Pinpoint the cell where the given text exists, returning its [x, y] midpoint coordinate. 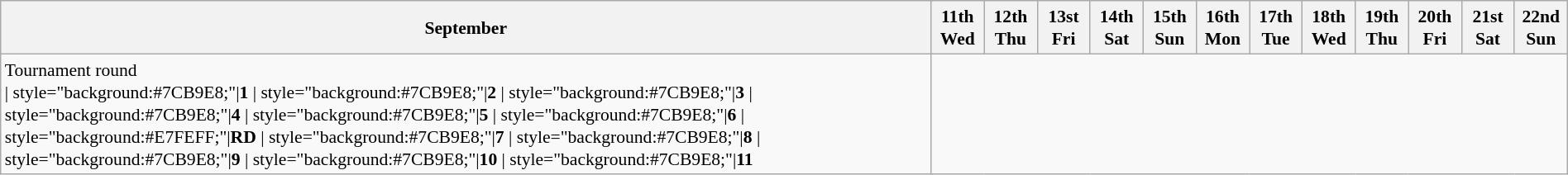
12thThu [1011, 27]
19thThu [1382, 27]
21stSat [1488, 27]
September [466, 27]
14thSat [1116, 27]
11thWed [958, 27]
20thFri [1435, 27]
17thTue [1275, 27]
13stFri [1064, 27]
18thWed [1329, 27]
22ndSun [1541, 27]
16thMon [1222, 27]
15thSun [1169, 27]
